Return (X, Y) of the center of cell containing provided text 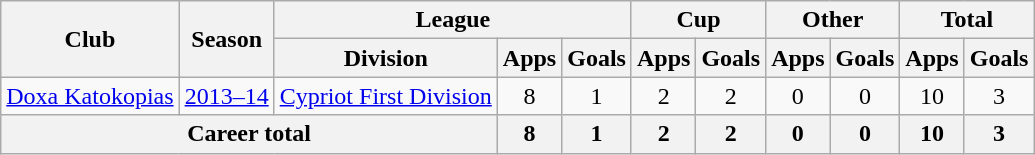
2013–14 (226, 96)
Cypriot First Division (386, 96)
Total (967, 20)
Other (833, 20)
Career total (250, 134)
League (452, 20)
Doxa Katokopias (90, 96)
Cup (698, 20)
Club (90, 39)
Season (226, 39)
Division (386, 58)
